Detect which cell encompasses the target text, then output its (x, y) center coordinate. 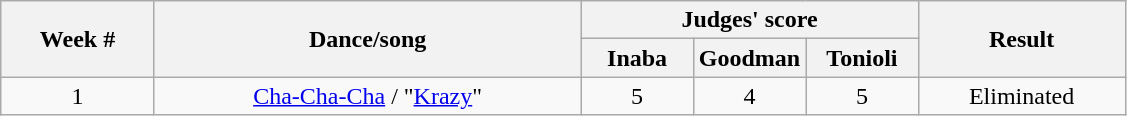
Cha-Cha-Cha / "Krazy" (368, 96)
1 (78, 96)
Dance/song (368, 39)
Tonioli (862, 58)
4 (749, 96)
Goodman (749, 58)
Judges' score (750, 20)
Week # (78, 39)
Inaba (637, 58)
Eliminated (1022, 96)
Result (1022, 39)
